Detect which cell encompasses the target text, then output its (X, Y) center coordinate. 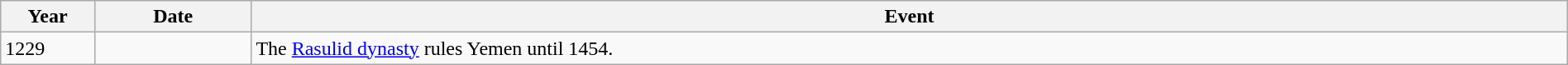
The Rasulid dynasty rules Yemen until 1454. (910, 48)
1229 (48, 48)
Event (910, 17)
Date (172, 17)
Year (48, 17)
